Locate the cell with the specified text and output its (x, y) center coordinate. 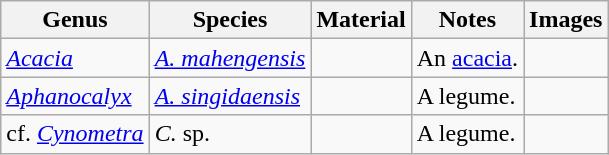
cf. Cynometra (75, 134)
A. singidaensis (230, 96)
Aphanocalyx (75, 96)
Images (566, 20)
Genus (75, 20)
Species (230, 20)
Notes (467, 20)
C. sp. (230, 134)
Acacia (75, 58)
An acacia. (467, 58)
Material (361, 20)
A. mahengensis (230, 58)
